Find where the given text appears and provide that cell's center as (x, y) coordinate. 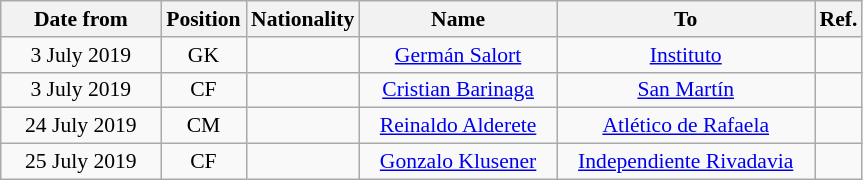
Nationality (302, 19)
San Martín (686, 90)
CM (204, 126)
Date from (81, 19)
Cristian Barinaga (458, 90)
Instituto (686, 55)
Position (204, 19)
Ref. (839, 19)
Reinaldo Alderete (458, 126)
Gonzalo Klusener (458, 162)
Germán Salort (458, 55)
Independiente Rivadavia (686, 162)
Name (458, 19)
25 July 2019 (81, 162)
To (686, 19)
24 July 2019 (81, 126)
Atlético de Rafaela (686, 126)
GK (204, 55)
